Return the (X, Y) coordinate for the center point of the cell that contains the specified text.  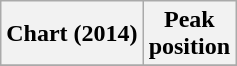
Peakposition (189, 34)
Chart (2014) (72, 34)
